From the cell containing the given text, extract its center point as [X, Y] coordinate. 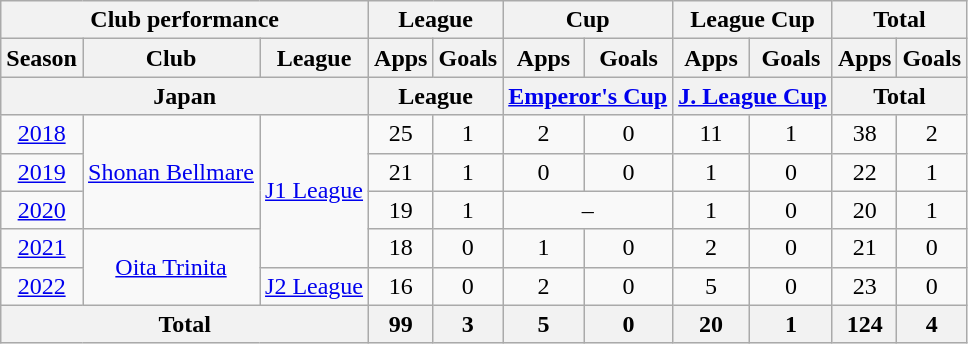
38 [864, 134]
Oita Trinita [170, 267]
Season [42, 58]
11 [712, 134]
124 [864, 324]
25 [401, 134]
Club performance [185, 20]
League Cup [753, 20]
2018 [42, 134]
Club [170, 58]
Emperor's Cup [588, 96]
J2 League [314, 286]
J1 League [314, 191]
16 [401, 286]
19 [401, 210]
22 [864, 172]
2019 [42, 172]
23 [864, 286]
2021 [42, 248]
Japan [185, 96]
Shonan Bellmare [170, 172]
Cup [588, 20]
3 [468, 324]
2022 [42, 286]
99 [401, 324]
J. League Cup [753, 96]
4 [932, 324]
2020 [42, 210]
– [588, 210]
18 [401, 248]
